Find where the given text appears and provide that cell's center as [X, Y] coordinate. 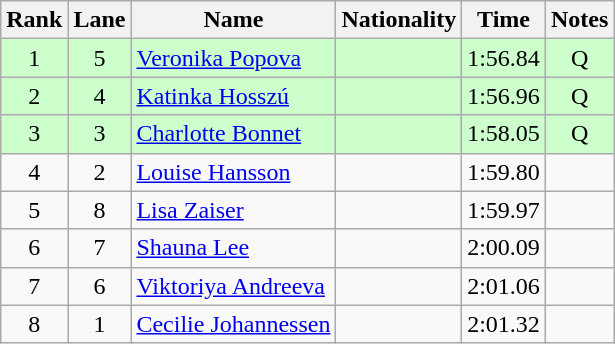
Name [234, 20]
Time [504, 20]
2:01.32 [504, 324]
Katinka Hosszú [234, 96]
2:01.06 [504, 286]
Notes [579, 20]
Viktoriya Andreeva [234, 286]
1:56.96 [504, 96]
Lane [100, 20]
1:56.84 [504, 58]
2:00.09 [504, 248]
1:59.80 [504, 172]
Rank [34, 20]
Cecilie Johannessen [234, 324]
1:58.05 [504, 134]
Lisa Zaiser [234, 210]
Nationality [399, 20]
1:59.97 [504, 210]
Louise Hansson [234, 172]
Veronika Popova [234, 58]
Shauna Lee [234, 248]
Charlotte Bonnet [234, 134]
